Extract the (X, Y) coordinate from the center of the cell holding the provided text.  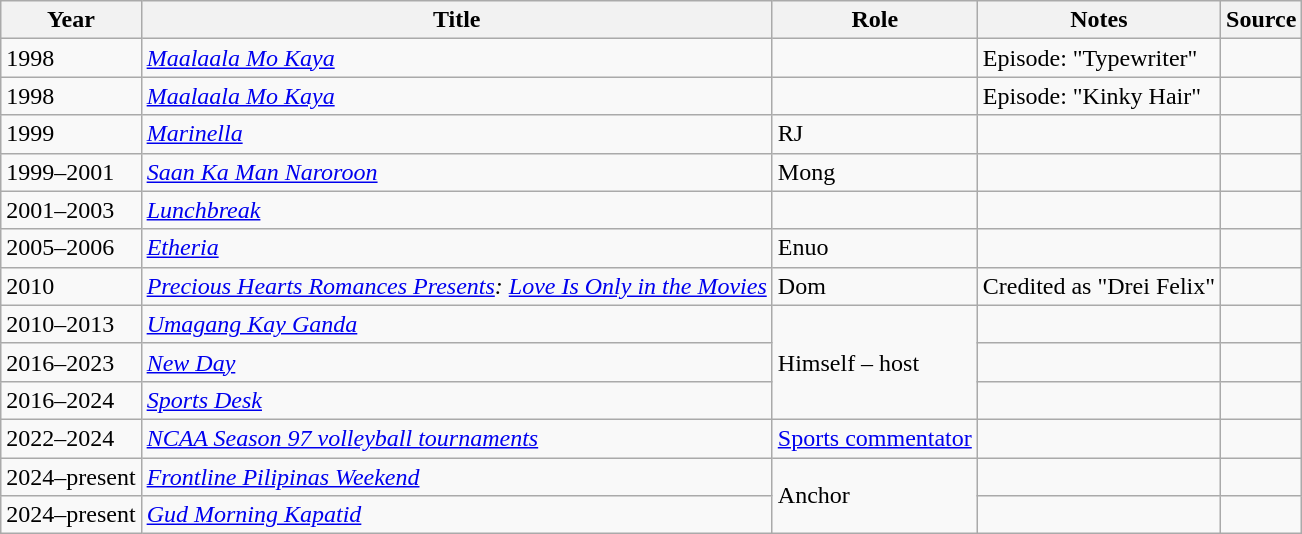
Mong (874, 172)
Gud Morning Kapatid (456, 515)
Episode: "Kinky Hair" (1098, 96)
NCAA Season 97 volleyball tournaments (456, 438)
Enuo (874, 248)
Year (71, 20)
Umagang Kay Ganda (456, 324)
Himself – host (874, 362)
Notes (1098, 20)
Dom (874, 286)
Episode: "Typewriter" (1098, 58)
2005–2006 (71, 248)
2001–2003 (71, 210)
2016–2024 (71, 400)
Etheria (456, 248)
Saan Ka Man Naroroon (456, 172)
Precious Hearts Romances Presents: Love Is Only in the Movies (456, 286)
2016–2023 (71, 362)
Title (456, 20)
2010–2013 (71, 324)
Sports commentator (874, 438)
Marinella (456, 134)
RJ (874, 134)
Frontline Pilipinas Weekend (456, 477)
Anchor (874, 496)
Lunchbreak (456, 210)
Source (1262, 20)
1999–2001 (71, 172)
2010 (71, 286)
Role (874, 20)
1999 (71, 134)
Credited as "Drei Felix" (1098, 286)
Sports Desk (456, 400)
New Day (456, 362)
2022–2024 (71, 438)
